Extract the [x, y] coordinate from the center of the cell holding the provided text.  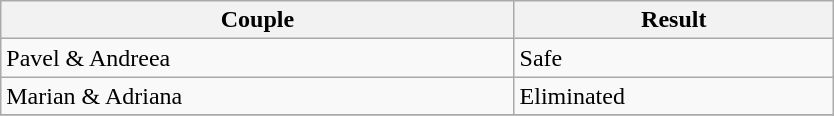
Marian & Adriana [258, 96]
Eliminated [674, 96]
Pavel & Andreea [258, 58]
Result [674, 20]
Couple [258, 20]
Safe [674, 58]
